Scan for the cell matching the given text and deliver its (X, Y) coordinate at center. 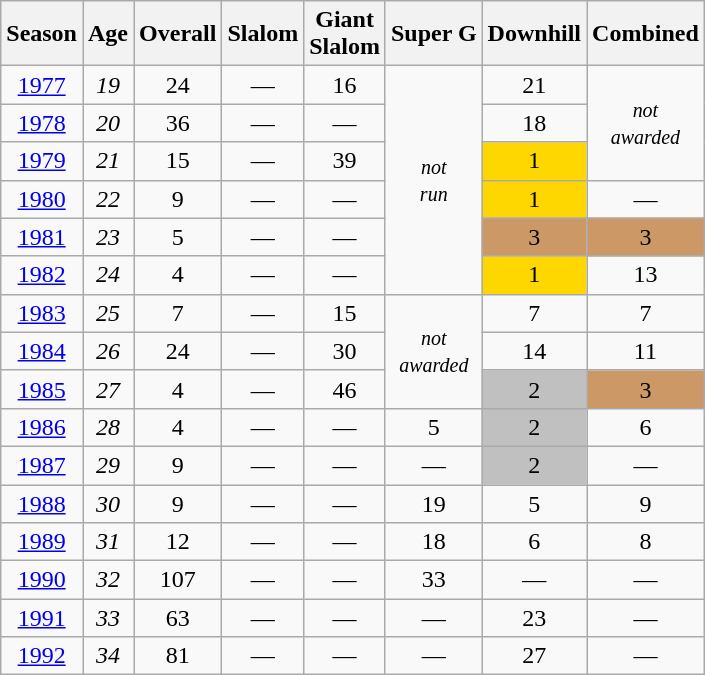
63 (178, 618)
31 (108, 542)
32 (108, 580)
1984 (42, 351)
1990 (42, 580)
12 (178, 542)
1977 (42, 85)
Super G (434, 34)
34 (108, 656)
20 (108, 123)
1979 (42, 161)
46 (345, 389)
13 (646, 275)
36 (178, 123)
11 (646, 351)
Slalom (263, 34)
1980 (42, 199)
1992 (42, 656)
notrun (434, 180)
39 (345, 161)
Combined (646, 34)
1989 (42, 542)
1988 (42, 503)
Downhill (534, 34)
1983 (42, 313)
14 (534, 351)
1987 (42, 465)
81 (178, 656)
107 (178, 580)
8 (646, 542)
25 (108, 313)
26 (108, 351)
1986 (42, 427)
28 (108, 427)
Age (108, 34)
1985 (42, 389)
Season (42, 34)
1978 (42, 123)
16 (345, 85)
22 (108, 199)
1981 (42, 237)
29 (108, 465)
1982 (42, 275)
1991 (42, 618)
GiantSlalom (345, 34)
Overall (178, 34)
